Output the [x, y] coordinate of the center of the cell containing the given text.  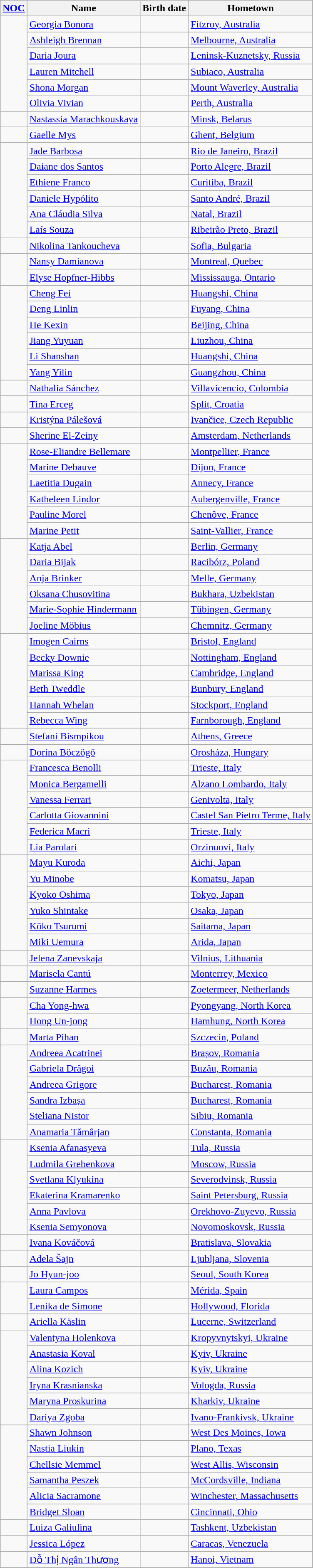
Fuyang, China [251, 309]
Pauline Morel [84, 515]
Valentyna Holenkova [84, 1338]
Ethiene Franco [84, 182]
Name [84, 8]
Alzano Lombardo, Italy [251, 784]
Đỗ Thị Ngân Thương [84, 1560]
Moscow, Russia [251, 1163]
Novomoskovsk, Russia [251, 1227]
Curitiba, Brazil [251, 182]
Cambridge, England [251, 673]
Marine Petit [84, 531]
Jade Barbosa [84, 151]
Federica Macrì [84, 831]
Marta Pihan [84, 1037]
Kōko Tsurumi [84, 926]
Villavicencio, Colombia [251, 388]
Nottingham, England [251, 657]
Hamhung, North Korea [251, 1021]
Samantha Peszek [84, 1480]
Birth date [164, 8]
Georgia Bonora [84, 24]
Saint-Vallier, France [251, 531]
Amsterdam, Netherlands [251, 435]
Bridget Sloan [84, 1512]
Jessica López [84, 1543]
Sibiu, Romania [251, 1116]
Katheleen Lindor [84, 499]
Lucerne, Switzerland [251, 1322]
Vanessa Ferrari [84, 800]
Mayu Kuroda [84, 863]
Miki Uemura [84, 942]
Perth, Australia [251, 103]
Francesca Benolli [84, 768]
Steliana Nistor [84, 1116]
Ribeirão Preto, Brazil [251, 230]
Farnborough, England [251, 721]
Adela Šajn [84, 1259]
Ariella Käslin [84, 1322]
Sandra Izbașa [84, 1100]
Olivia Vivian [84, 103]
Andreea Acatrinei [84, 1053]
Tashkent, Uzbekistan [251, 1528]
Yu Minobe [84, 879]
Jiang Yuyuan [84, 341]
Joeline Möbius [84, 625]
Marine Debauve [84, 467]
Pyongyang, North Korea [251, 1005]
Lauren Mitchell [84, 72]
Montpellier, France [251, 451]
Racibórz, Poland [251, 562]
Becky Downie [84, 657]
Montreal, Quebec [251, 262]
Bunbury, England [251, 689]
Orzinuovi, Italy [251, 847]
Monica Bergamelli [84, 784]
Ana Cláudia Silva [84, 214]
Cincinnati, Ohio [251, 1512]
Dariya Zgoba [84, 1417]
Leninsk-Kuznetsky, Russia [251, 56]
Laís Souza [84, 230]
Nastia Liukin [84, 1448]
Yuko Shintake [84, 910]
West Allis, Wisconsin [251, 1464]
Guangzhou, China [251, 372]
Ljubljana, Slovenia [251, 1259]
Suzanne Harmes [84, 990]
Laura Campos [84, 1290]
Tokyo, Japan [251, 894]
Yang Yilin [84, 372]
Nikolina Tankoucheva [84, 246]
Split, Croatia [251, 404]
Hannah Whelan [84, 705]
Hometown [251, 8]
Anna Pavlova [84, 1211]
Genivolta, Italy [251, 800]
Minsk, Belarus [251, 119]
Chemnitz, Germany [251, 625]
Katja Abel [84, 546]
Liuzhou, China [251, 341]
Severodvinsk, Russia [251, 1179]
Carlotta Giovannini [84, 815]
Subiaco, Australia [251, 72]
Daria Joura [84, 56]
Bristol, England [251, 641]
Aichi, Japan [251, 863]
Seoul, South Korea [251, 1274]
Orosháza, Hungary [251, 752]
Tübingen, Germany [251, 610]
Buzău, Romania [251, 1069]
Gabriela Drăgoi [84, 1069]
Arida, Japan [251, 942]
Ekaterina Kramarenko [84, 1195]
Orekhovo-Zuyevo, Russia [251, 1211]
Saint Petersburg, Russia [251, 1195]
Zoetermeer, Netherlands [251, 990]
Melle, Germany [251, 578]
Osaka, Japan [251, 910]
Beth Tweddle [84, 689]
Alina Kozich [84, 1369]
Hollywood, Florida [251, 1306]
Ivana Kováčová [84, 1243]
Daniele Hypólito [84, 198]
Kharkiv, Ukraine [251, 1401]
Elyse Hopfner-Hibbs [84, 277]
Vilnius, Lithuania [251, 958]
Tina Erceg [84, 404]
Vologda, Russia [251, 1385]
Chellsie Memmel [84, 1464]
Kyoko Oshima [84, 894]
Berlin, Germany [251, 546]
Stockport, England [251, 705]
Nastassia Marachkouskaya [84, 119]
Gaelle Mys [84, 135]
Mérida, Spain [251, 1290]
Saitama, Japan [251, 926]
Mississauga, Ontario [251, 277]
Caracas, Venezuela [251, 1543]
Jelena Zanevskaja [84, 958]
Svetlana Klyukina [84, 1179]
Winchester, Massachusetts [251, 1496]
Dijon, France [251, 467]
Hanoi, Vietnam [251, 1560]
Stefani Bismpikou [84, 736]
Kristýna Pálešová [84, 420]
Andreea Grigore [84, 1084]
Nansy Damianova [84, 262]
Beijing, China [251, 325]
Monterrey, Mexico [251, 974]
Lenika de Simone [84, 1306]
Marissa King [84, 673]
Shawn Johnson [84, 1432]
Ghent, Belgium [251, 135]
Ivano-Frankivsk, Ukraine [251, 1417]
Alicia Sacramone [84, 1496]
Nathalia Sánchez [84, 388]
Castel San Pietro Terme, Italy [251, 815]
Daiane dos Santos [84, 166]
Bukhara, Uzbekistan [251, 594]
Imogen Cairns [84, 641]
West Des Moines, Iowa [251, 1432]
Deng Linlin [84, 309]
Cheng Fei [84, 293]
Rose-Eliandre Bellemare [84, 451]
Shona Morgan [84, 87]
Plano, Texas [251, 1448]
Mount Waverley, Australia [251, 87]
Maryna Proskurina [84, 1401]
Aubergenville, France [251, 499]
Jo Hyun-joo [84, 1274]
Marie-Sophie Hindermann [84, 610]
Marisela Cantú [84, 974]
Laetitia Dugain [84, 483]
Dorina Böczögő [84, 752]
Santo André, Brazil [251, 198]
Ludmila Grebenkova [84, 1163]
Natal, Brazil [251, 214]
Lia Parolari [84, 847]
Komatsu, Japan [251, 879]
Li Shanshan [84, 356]
Sofia, Bulgaria [251, 246]
Ivančice, Czech Republic [251, 420]
He Kexin [84, 325]
Anja Brinker [84, 578]
Cha Yong-hwa [84, 1005]
Rebecca Wing [84, 721]
Constanța, Romania [251, 1132]
Tula, Russia [251, 1148]
Daria Bijak [84, 562]
NOC [14, 8]
Melbourne, Australia [251, 40]
Oksana Chusovitina [84, 594]
Szczecin, Poland [251, 1037]
Chenôve, France [251, 515]
Luiza Galiulina [84, 1528]
McCordsville, Indiana [251, 1480]
Kropyvnytskyi, Ukraine [251, 1338]
Athens, Greece [251, 736]
Anamaria Tămârjan [84, 1132]
Brașov, Romania [251, 1053]
Hong Un-jong [84, 1021]
Iryna Krasnianska [84, 1385]
Anastasia Koval [84, 1353]
Porto Alegre, Brazil [251, 166]
Fitzroy, Australia [251, 24]
Sherine El-Zeiny [84, 435]
Ashleigh Brennan [84, 40]
Rio de Janeiro, Brazil [251, 151]
Annecy, France [251, 483]
Ksenia Semyonova [84, 1227]
Bratislava, Slovakia [251, 1243]
Ksenia Afanasyeva [84, 1148]
